Output the [X, Y] coordinate of the center of the cell containing the given text.  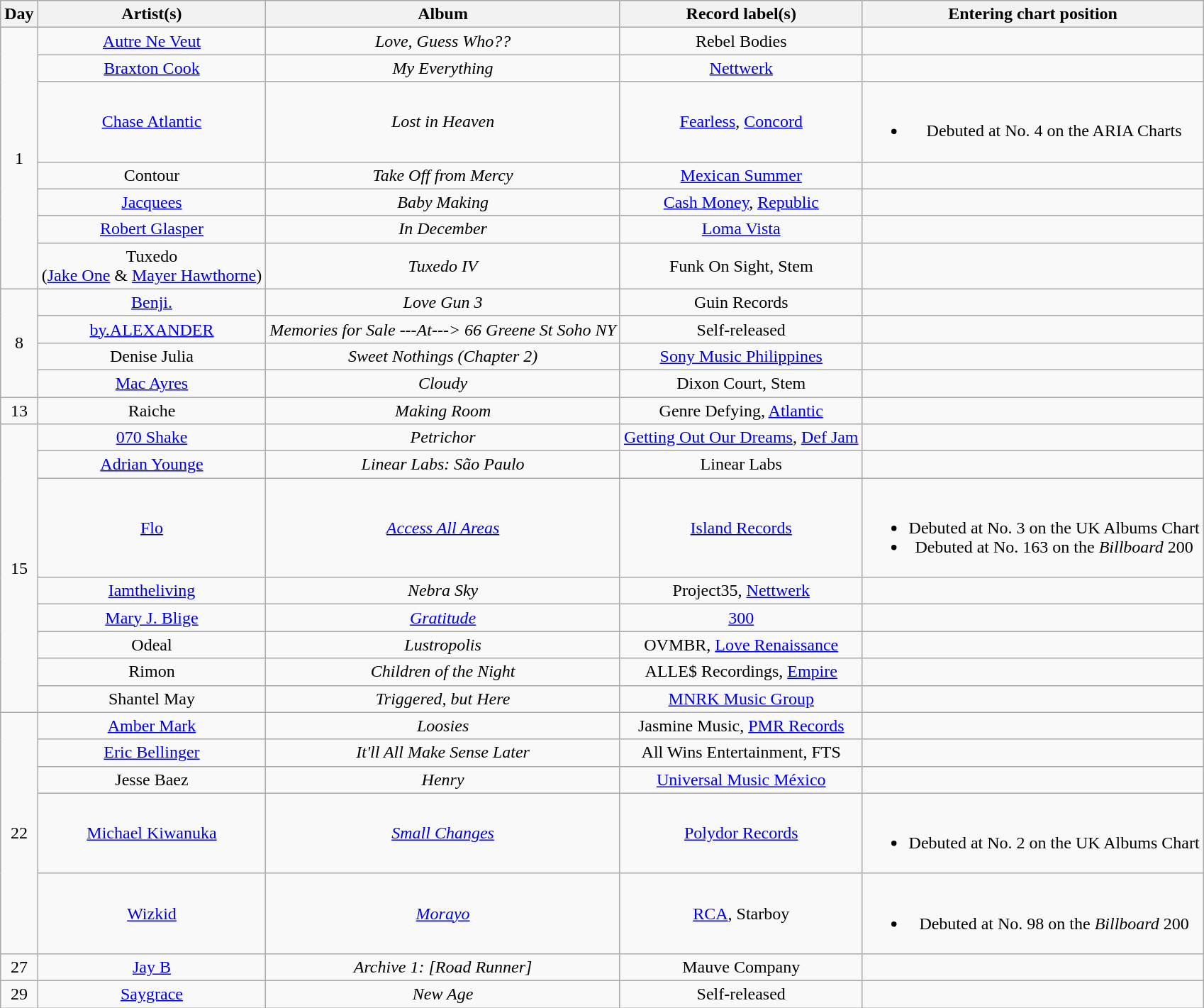
Artist(s) [152, 14]
Making Room [443, 411]
Nebra Sky [443, 591]
Universal Music México [741, 780]
Day [19, 14]
Loosies [443, 726]
by.ALEXANDER [152, 329]
Genre Defying, Atlantic [741, 411]
Sweet Nothings (Chapter 2) [443, 356]
8 [19, 343]
Sony Music Philippines [741, 356]
Polydor Records [741, 833]
Adrian Younge [152, 465]
Contour [152, 175]
Jay B [152, 967]
1 [19, 158]
Tuxedo (Jake One & Mayer Hawthorne) [152, 265]
Fearless, Concord [741, 122]
070 Shake [152, 438]
Take Off from Mercy [443, 175]
Amber Mark [152, 726]
It'll All Make Sense Later [443, 753]
Entering chart position [1032, 14]
Cloudy [443, 383]
Henry [443, 780]
Gratitude [443, 618]
Michael Kiwanuka [152, 833]
Small Changes [443, 833]
Linear Labs: São Paulo [443, 465]
Iamtheliving [152, 591]
Guin Records [741, 302]
Debuted at No. 98 on the Billboard 200 [1032, 914]
Rebel Bodies [741, 41]
22 [19, 833]
Shantel May [152, 699]
My Everything [443, 68]
Love, Guess Who?? [443, 41]
Chase Atlantic [152, 122]
Getting Out Our Dreams, Def Jam [741, 438]
Raiche [152, 411]
Tuxedo IV [443, 265]
Memories for Sale ---At---> 66 Greene St Soho NY [443, 329]
Mexican Summer [741, 175]
Album [443, 14]
27 [19, 967]
Nettwerk [741, 68]
Braxton Cook [152, 68]
Debuted at No. 4 on the ARIA Charts [1032, 122]
Benji. [152, 302]
Archive 1: [Road Runner] [443, 967]
Robert Glasper [152, 229]
MNRK Music Group [741, 699]
Baby Making [443, 202]
Odeal [152, 645]
15 [19, 568]
Petrichor [443, 438]
Jacquees [152, 202]
Project35, Nettwerk [741, 591]
New Age [443, 994]
RCA, Starboy [741, 914]
Dixon Court, Stem [741, 383]
Jesse Baez [152, 780]
13 [19, 411]
Funk On Sight, Stem [741, 265]
All Wins Entertainment, FTS [741, 753]
Cash Money, Republic [741, 202]
Morayo [443, 914]
Lost in Heaven [443, 122]
Mary J. Blige [152, 618]
Island Records [741, 528]
Lustropolis [443, 645]
Loma Vista [741, 229]
Wizkid [152, 914]
29 [19, 994]
Eric Bellinger [152, 753]
Rimon [152, 672]
Children of the Night [443, 672]
Saygrace [152, 994]
OVMBR, Love Renaissance [741, 645]
Mac Ayres [152, 383]
300 [741, 618]
Record label(s) [741, 14]
Triggered, but Here [443, 699]
Debuted at No. 3 on the UK Albums ChartDebuted at No. 163 on the Billboard 200 [1032, 528]
Linear Labs [741, 465]
Love Gun 3 [443, 302]
In December [443, 229]
Debuted at No. 2 on the UK Albums Chart [1032, 833]
Access All Areas [443, 528]
Jasmine Music, PMR Records [741, 726]
Denise Julia [152, 356]
ALLE$ Recordings, Empire [741, 672]
Flo [152, 528]
Mauve Company [741, 967]
Autre Ne Veut [152, 41]
